Identify which cell holds the provided text, then report its [X, Y] central coordinate. 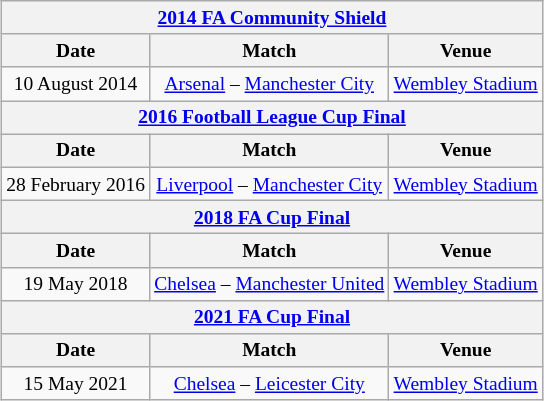
Liverpool – Manchester City [270, 184]
2016 Football League Cup Final [272, 118]
Chelsea – Leicester City [270, 384]
2014 FA Community Shield [272, 18]
19 May 2018 [76, 284]
28 February 2016 [76, 184]
Arsenal – Manchester City [270, 84]
2021 FA Cup Final [272, 316]
2018 FA Cup Final [272, 216]
10 August 2014 [76, 84]
15 May 2021 [76, 384]
Chelsea – Manchester United [270, 284]
